Search for the cell housing the specified text and yield its (X, Y) center coordinate. 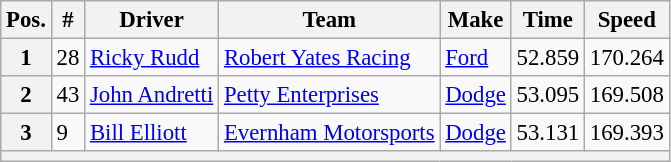
43 (68, 95)
Team (330, 20)
Pos. (26, 20)
# (68, 20)
52.859 (548, 58)
53.095 (548, 95)
Evernham Motorsports (330, 133)
169.508 (626, 95)
Petty Enterprises (330, 95)
Bill Elliott (152, 133)
1 (26, 58)
28 (68, 58)
Speed (626, 20)
Time (548, 20)
Ford (476, 58)
170.264 (626, 58)
2 (26, 95)
Make (476, 20)
3 (26, 133)
9 (68, 133)
Ricky Rudd (152, 58)
169.393 (626, 133)
John Andretti (152, 95)
Driver (152, 20)
53.131 (548, 133)
Robert Yates Racing (330, 58)
